Pinpoint the cell where the given text exists, returning its (X, Y) midpoint coordinate. 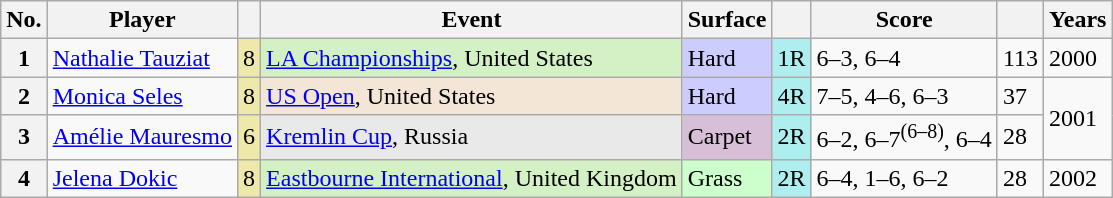
US Open, United States (472, 96)
2001 (1078, 118)
1R (792, 58)
Nathalie Tauziat (142, 58)
4R (792, 96)
7–5, 4–6, 6–3 (904, 96)
Monica Seles (142, 96)
No. (24, 20)
Jelena Dokic (142, 178)
Grass (727, 178)
6–3, 6–4 (904, 58)
37 (1020, 96)
2 (24, 96)
LA Championships, United States (472, 58)
113 (1020, 58)
2000 (1078, 58)
3 (24, 138)
6–2, 6–7(6–8), 6–4 (904, 138)
Player (142, 20)
Years (1078, 20)
Eastbourne International, United Kingdom (472, 178)
Event (472, 20)
Score (904, 20)
Carpet (727, 138)
Surface (727, 20)
6–4, 1–6, 6–2 (904, 178)
Kremlin Cup, Russia (472, 138)
2002 (1078, 178)
Amélie Mauresmo (142, 138)
4 (24, 178)
1 (24, 58)
6 (250, 138)
